Find where the given text appears and provide that cell's center as [X, Y] coordinate. 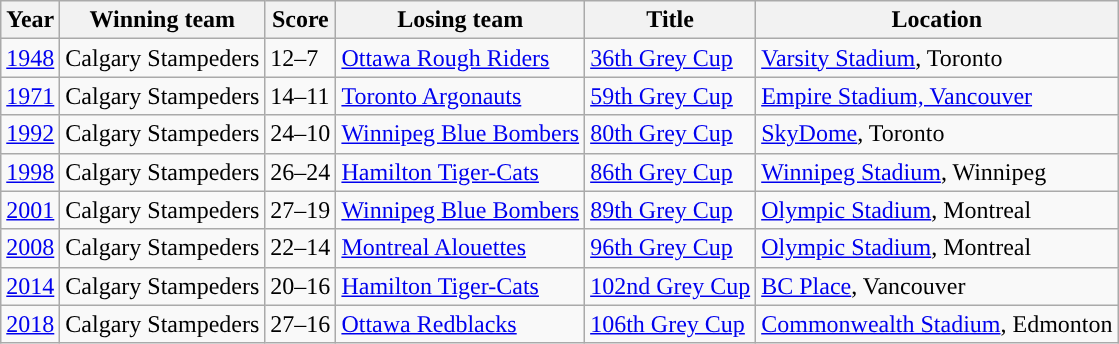
80th Grey Cup [670, 134]
Toronto Argonauts [460, 96]
96th Grey Cup [670, 248]
59th Grey Cup [670, 96]
86th Grey Cup [670, 172]
102nd Grey Cup [670, 286]
12–7 [300, 58]
Score [300, 20]
24–10 [300, 134]
27–16 [300, 324]
Losing team [460, 20]
BC Place, Vancouver [937, 286]
Winnipeg Stadium, Winnipeg [937, 172]
22–14 [300, 248]
Commonwealth Stadium, Edmonton [937, 324]
36th Grey Cup [670, 58]
2001 [30, 210]
Winning team [162, 20]
Ottawa Redblacks [460, 324]
2008 [30, 248]
Varsity Stadium, Toronto [937, 58]
Empire Stadium, Vancouver [937, 96]
106th Grey Cup [670, 324]
89th Grey Cup [670, 210]
Location [937, 20]
2014 [30, 286]
Title [670, 20]
1971 [30, 96]
27–19 [300, 210]
14–11 [300, 96]
20–16 [300, 286]
Year [30, 20]
2018 [30, 324]
1998 [30, 172]
Ottawa Rough Riders [460, 58]
1948 [30, 58]
SkyDome, Toronto [937, 134]
26–24 [300, 172]
Montreal Alouettes [460, 248]
1992 [30, 134]
